From the cell containing the given text, extract its center point as (X, Y) coordinate. 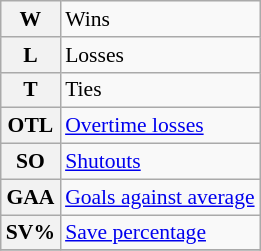
W (30, 19)
Losses (160, 55)
Save percentage (160, 233)
Wins (160, 19)
Overtime losses (160, 126)
T (30, 90)
Shutouts (160, 162)
OTL (30, 126)
L (30, 55)
SO (30, 162)
Ties (160, 90)
GAA (30, 197)
Goals against average (160, 197)
SV% (30, 233)
